Locate the cell with the specified text and output its (X, Y) center coordinate. 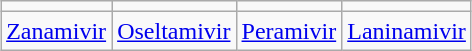
Peramivir (289, 31)
Zanamivir (56, 31)
Laninamivir (407, 31)
Oseltamivir (174, 31)
